Return the [x, y] coordinate for the center point of the cell that contains the specified text.  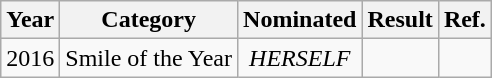
Ref. [464, 20]
HERSELF [300, 58]
Result [400, 20]
Nominated [300, 20]
Category [149, 20]
Smile of the Year [149, 58]
Year [30, 20]
2016 [30, 58]
